Find where the given text appears and provide that cell's center as [x, y] coordinate. 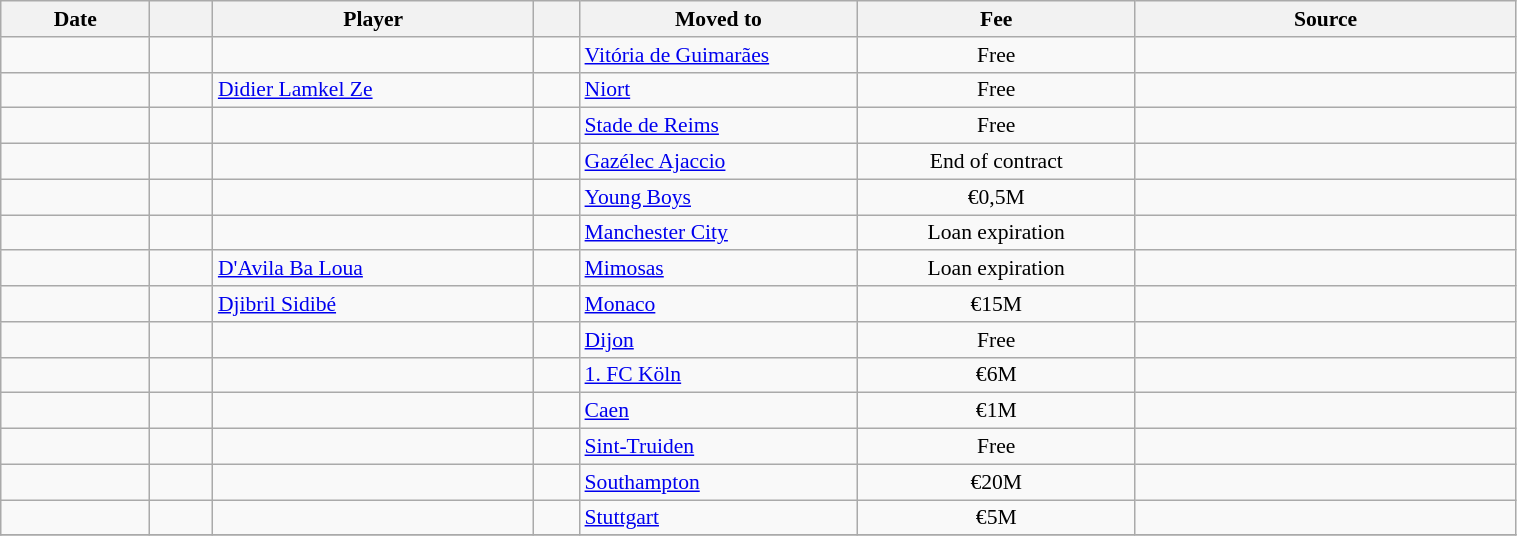
D'Avila Ba Loua [374, 269]
1. FC Köln [719, 375]
Dijon [719, 340]
End of contract [996, 162]
Fee [996, 19]
Player [374, 19]
Vitória de Guimarães [719, 55]
Stuttgart [719, 518]
Monaco [719, 304]
Sint-Truiden [719, 447]
Mimosas [719, 269]
Stade de Reims [719, 126]
Caen [719, 411]
€6M [996, 375]
€0,5M [996, 197]
Date [76, 19]
€1M [996, 411]
Niort [719, 90]
€20M [996, 482]
€5M [996, 518]
Source [1326, 19]
€15M [996, 304]
Moved to [719, 19]
Didier Lamkel Ze [374, 90]
Gazélec Ajaccio [719, 162]
Djibril Sidibé [374, 304]
Southampton [719, 482]
Manchester City [719, 233]
Young Boys [719, 197]
